Output the [X, Y] coordinate of the center of the cell containing the given text.  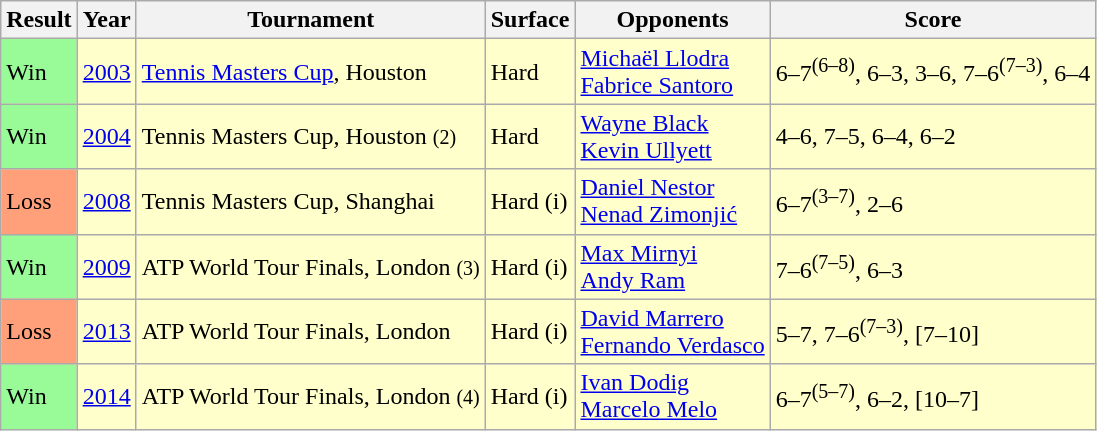
7–6(7–5), 6–3 [933, 266]
Wayne Black Kevin Ullyett [672, 136]
Tennis Masters Cup, Houston (2) [310, 136]
ATP World Tour Finals, London (4) [310, 396]
Ivan Dodig Marcelo Melo [672, 396]
Surface [530, 20]
Opponents [672, 20]
Year [106, 20]
6–7(6–8), 6–3, 3–6, 7–6(7–3), 6–4 [933, 72]
Michaël Llodra Fabrice Santoro [672, 72]
Tournament [310, 20]
2003 [106, 72]
Daniel Nestor Nenad Zimonjić [672, 202]
6–7(3–7), 2–6 [933, 202]
Result [39, 20]
Tennis Masters Cup, Shanghai [310, 202]
ATP World Tour Finals, London [310, 332]
2009 [106, 266]
5–7, 7–6(7–3), [7–10] [933, 332]
Max Mirnyi Andy Ram [672, 266]
4–6, 7–5, 6–4, 6–2 [933, 136]
2008 [106, 202]
2014 [106, 396]
ATP World Tour Finals, London (3) [310, 266]
David Marrero Fernando Verdasco [672, 332]
6–7(5–7), 6–2, [10–7] [933, 396]
Tennis Masters Cup, Houston [310, 72]
2013 [106, 332]
2004 [106, 136]
Score [933, 20]
